Locate the cell with the specified text and output its (x, y) center coordinate. 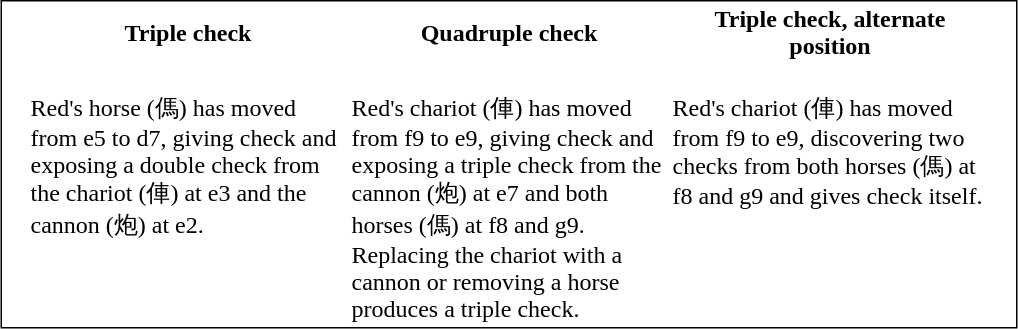
Triple check, alternate position (830, 32)
Quadruple check (509, 32)
Red's chariot (俥) has moved from f9 to e9, discovering two checks from both horses (傌) at f8 and g9 and gives check itself. (830, 194)
Triple check (188, 32)
Red's horse (傌) has moved from e5 to d7, giving check and exposing a double check from the chariot (俥) at e3 and the cannon (炮) at e2. (188, 194)
